Detect which cell encompasses the target text, then output its [x, y] center coordinate. 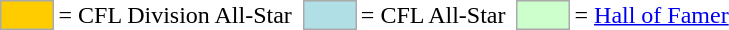
= CFL All-Star [433, 15]
= CFL Division All-Star [175, 15]
